Provide the [x, y] coordinate of the cell's center where the given text is located.  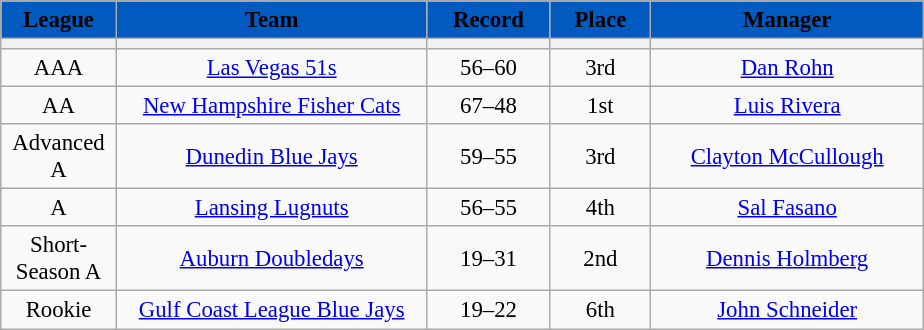
Gulf Coast League Blue Jays [272, 310]
56–55 [488, 208]
Luis Rivera [788, 106]
Dunedin Blue Jays [272, 156]
Auburn Doubledays [272, 258]
Short-Season A [59, 258]
56–60 [488, 68]
Dan Rohn [788, 68]
AA [59, 106]
1st [600, 106]
Team [272, 20]
Sal Fasano [788, 208]
2nd [600, 258]
Rookie [59, 310]
League [59, 20]
67–48 [488, 106]
AAA [59, 68]
Las Vegas 51s [272, 68]
59–55 [488, 156]
6th [600, 310]
19–31 [488, 258]
Place [600, 20]
19–22 [488, 310]
A [59, 208]
Lansing Lugnuts [272, 208]
John Schneider [788, 310]
New Hampshire Fisher Cats [272, 106]
Advanced A [59, 156]
Dennis Holmberg [788, 258]
Record [488, 20]
4th [600, 208]
Clayton McCullough [788, 156]
Manager [788, 20]
